Return the [x, y] coordinate for the center point of the cell that contains the specified text.  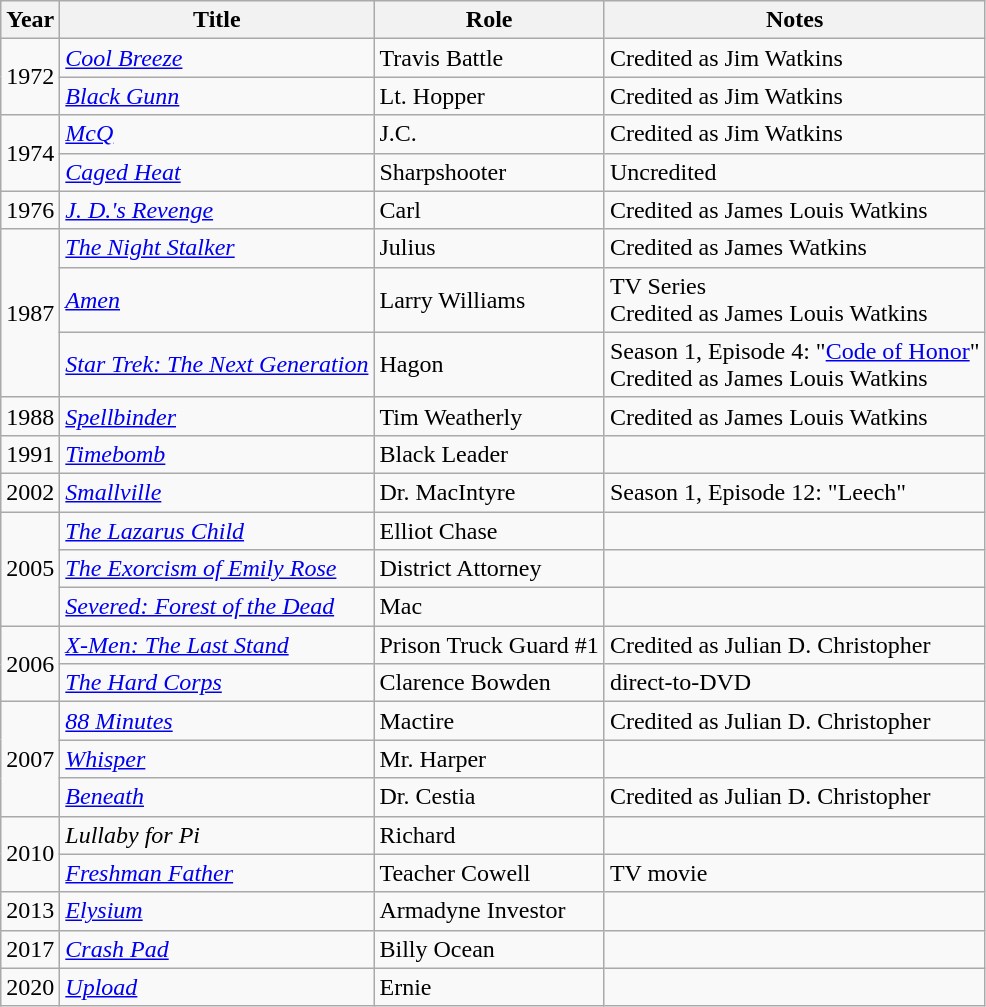
X-Men: The Last Stand [217, 645]
Whisper [217, 759]
Title [217, 20]
Teacher Cowell [489, 873]
Notes [794, 20]
Carl [489, 210]
Mac [489, 607]
Crash Pad [217, 949]
Cool Breeze [217, 58]
Dr. Cestia [489, 797]
Tim Weatherly [489, 416]
direct-to-DVD [794, 683]
1972 [30, 77]
Spellbinder [217, 416]
1976 [30, 210]
2010 [30, 854]
Ernie [489, 987]
Freshman Father [217, 873]
2017 [30, 949]
Beneath [217, 797]
J. D.'s Revenge [217, 210]
Severed: Forest of the Dead [217, 607]
Mr. Harper [489, 759]
Lullaby for Pi [217, 835]
Mactire [489, 721]
1991 [30, 454]
Sharpshooter [489, 172]
Richard [489, 835]
Larry Williams [489, 300]
The Lazarus Child [217, 531]
Smallville [217, 492]
Black Leader [489, 454]
Elliot Chase [489, 531]
Lt. Hopper [489, 96]
The Hard Corps [217, 683]
Star Trek: The Next Generation [217, 364]
Amen [217, 300]
Timebomb [217, 454]
Uncredited [794, 172]
Billy Ocean [489, 949]
District Attorney [489, 569]
Year [30, 20]
TV SeriesCredited as James Louis Watkins [794, 300]
1988 [30, 416]
Dr. MacIntyre [489, 492]
Travis Battle [489, 58]
Season 1, Episode 12: "Leech" [794, 492]
The Night Stalker [217, 248]
Credited as James Watkins [794, 248]
Black Gunn [217, 96]
Season 1, Episode 4: "Code of Honor"Credited as James Louis Watkins [794, 364]
1974 [30, 153]
Clarence Bowden [489, 683]
Armadyne Investor [489, 911]
Role [489, 20]
McQ [217, 134]
Prison Truck Guard #1 [489, 645]
88 Minutes [217, 721]
1987 [30, 313]
Julius [489, 248]
2002 [30, 492]
2007 [30, 759]
The Exorcism of Emily Rose [217, 569]
TV movie [794, 873]
2005 [30, 569]
2020 [30, 987]
Caged Heat [217, 172]
2006 [30, 664]
Hagon [489, 364]
J.C. [489, 134]
Elysium [217, 911]
2013 [30, 911]
Upload [217, 987]
